Provide the (X, Y) coordinate of the cell's center where the given text is located.  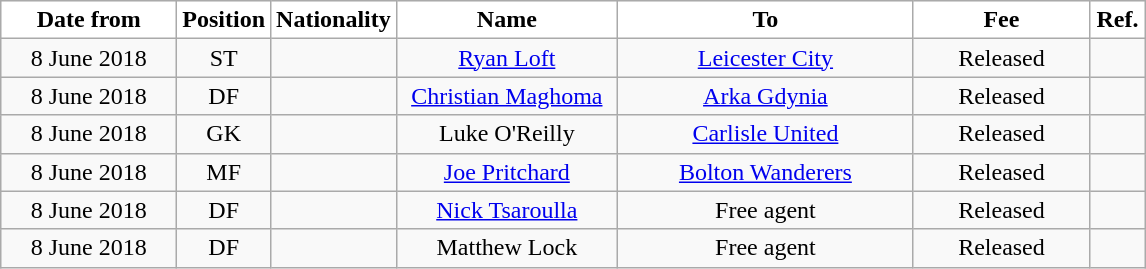
MF (224, 172)
Luke O'Reilly (506, 134)
Matthew Lock (506, 248)
Date from (89, 20)
Joe Pritchard (506, 172)
Bolton Wanderers (765, 172)
Ref. (1117, 20)
Name (506, 20)
Position (224, 20)
Leicester City (765, 58)
ST (224, 58)
Ryan Loft (506, 58)
Arka Gdynia (765, 96)
Carlisle United (765, 134)
To (765, 20)
Nationality (334, 20)
Christian Maghoma (506, 96)
Fee (1001, 20)
GK (224, 134)
Nick Tsaroulla (506, 210)
